Locate the cell with the specified text and output its [x, y] center coordinate. 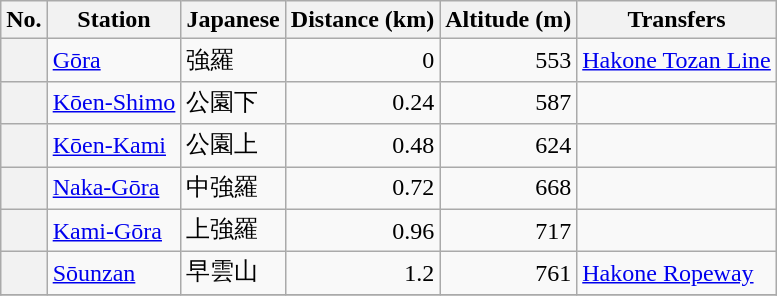
624 [508, 146]
Sōunzan [114, 274]
No. [24, 20]
Naka-Gōra [114, 188]
Hakone Tozan Line [677, 60]
0.72 [362, 188]
0.96 [362, 230]
公園下 [233, 102]
早雲山 [233, 274]
761 [508, 274]
上強羅 [233, 230]
1.2 [362, 274]
668 [508, 188]
0.24 [362, 102]
Kami-Gōra [114, 230]
Kōen-Kami [114, 146]
717 [508, 230]
Altitude (m) [508, 20]
中強羅 [233, 188]
587 [508, 102]
Station [114, 20]
強羅 [233, 60]
Hakone Ropeway [677, 274]
Kōen-Shimo [114, 102]
553 [508, 60]
0 [362, 60]
Japanese [233, 20]
Distance (km) [362, 20]
公園上 [233, 146]
Gōra [114, 60]
0.48 [362, 146]
Transfers [677, 20]
